Output the [X, Y] coordinate of the center of the cell containing the given text.  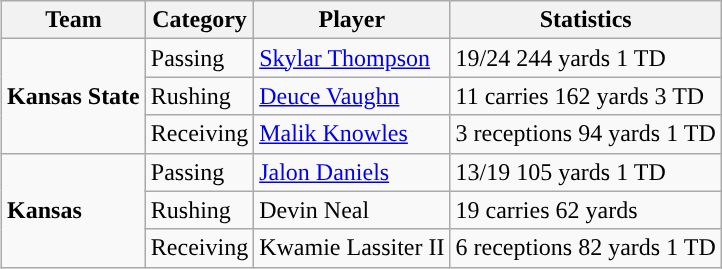
Kansas [74, 210]
19/24 244 yards 1 TD [586, 58]
11 carries 162 yards 3 TD [586, 96]
Malik Knowles [352, 134]
Player [352, 20]
Jalon Daniels [352, 172]
13/19 105 yards 1 TD [586, 172]
Category [199, 20]
Kwamie Lassiter II [352, 248]
Deuce Vaughn [352, 96]
3 receptions 94 yards 1 TD [586, 134]
Devin Neal [352, 210]
Skylar Thompson [352, 58]
19 carries 62 yards [586, 210]
Statistics [586, 20]
6 receptions 82 yards 1 TD [586, 248]
Kansas State [74, 96]
Team [74, 20]
